Output the (x, y) coordinate of the center of the cell containing the given text.  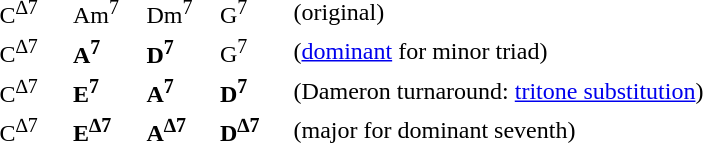
E7 (107, 91)
G7 (253, 51)
